Scan for the cell matching the given text and deliver its (X, Y) coordinate at center. 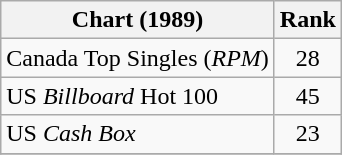
US Billboard Hot 100 (138, 96)
US Cash Box (138, 134)
28 (308, 58)
45 (308, 96)
Canada Top Singles (RPM) (138, 58)
Chart (1989) (138, 20)
23 (308, 134)
Rank (308, 20)
